Extract the [X, Y] coordinate from the center of the cell holding the provided text.  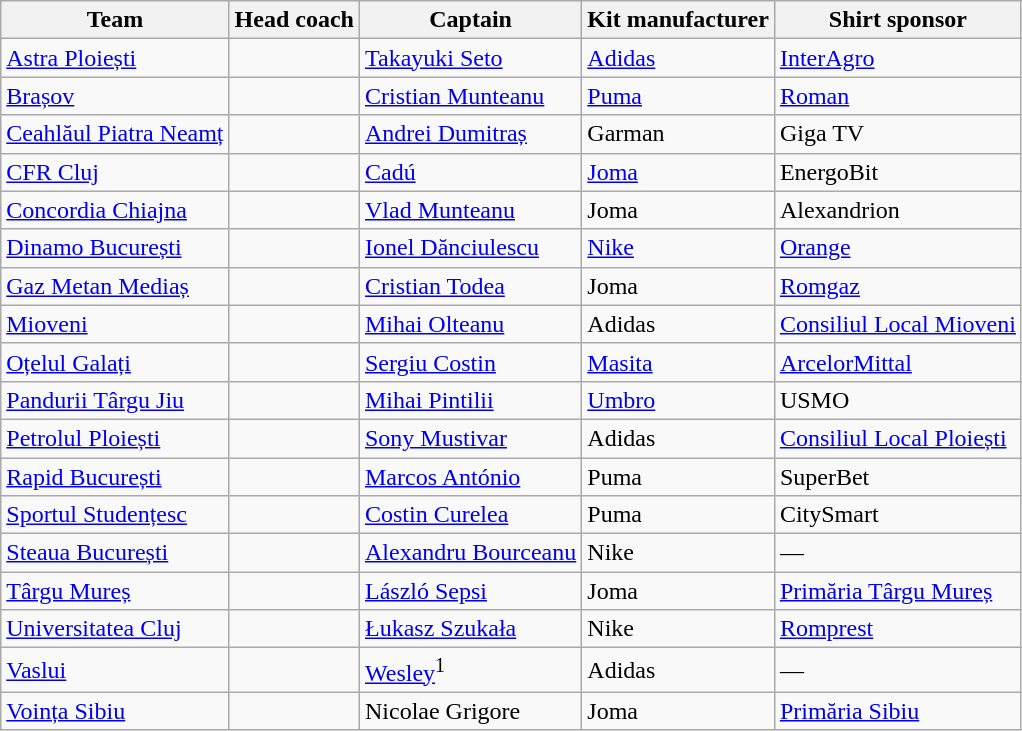
Ionel Dănciulescu [470, 248]
Łukasz Szukała [470, 629]
Voința Sibiu [115, 711]
Steaua București [115, 553]
Vaslui [115, 670]
Roman [898, 96]
Vlad Munteanu [470, 210]
Takayuki Seto [470, 58]
Alexandru Bourceanu [470, 553]
Pandurii Târgu Jiu [115, 400]
Mihai Pintilii [470, 400]
ArcelorMittal [898, 362]
Alexandrion [898, 210]
Consiliul Local Mioveni [898, 324]
Oțelul Galați [115, 362]
Costin Curelea [470, 515]
Team [115, 20]
Consiliul Local Ploiești [898, 438]
Primăria Târgu Mureș [898, 591]
Brașov [115, 96]
EnergoBit [898, 172]
Ceahlăul Piatra Neamț [115, 134]
CFR Cluj [115, 172]
Cristian Todea [470, 286]
Târgu Mureș [115, 591]
Umbro [678, 400]
Nicolae Grigore [470, 711]
USMO [898, 400]
Cristian Munteanu [470, 96]
Romgaz [898, 286]
CitySmart [898, 515]
Gaz Metan Mediaș [115, 286]
Concordia Chiajna [115, 210]
Andrei Dumitraș [470, 134]
László Sepsi [470, 591]
Orange [898, 248]
Romprest [898, 629]
Cadú [470, 172]
Dinamo București [115, 248]
Sony Mustivar [470, 438]
Wesley1 [470, 670]
Sergiu Costin [470, 362]
Mioveni [115, 324]
SuperBet [898, 477]
Mihai Olteanu [470, 324]
Captain [470, 20]
Marcos António [470, 477]
Garman [678, 134]
Universitatea Cluj [115, 629]
InterAgro [898, 58]
Sportul Studențesc [115, 515]
Masita [678, 362]
Head coach [294, 20]
Shirt sponsor [898, 20]
Astra Ploiești [115, 58]
Petrolul Ploiești [115, 438]
Giga TV [898, 134]
Rapid București [115, 477]
Primăria Sibiu [898, 711]
Kit manufacturer [678, 20]
